Determine the [X, Y] coordinate at the center of the cell enclosing the given text.  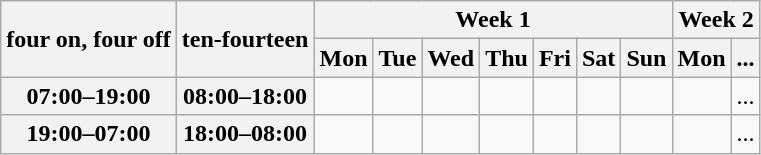
four on, four off [89, 39]
Wed [451, 58]
Sun [646, 58]
Week 2 [716, 20]
Tue [398, 58]
Thu [507, 58]
Sat [598, 58]
ten-fourteen [245, 39]
19:00–07:00 [89, 134]
Week 1 [493, 20]
07:00–19:00 [89, 96]
Fri [554, 58]
08:00–18:00 [245, 96]
18:00–08:00 [245, 134]
